Identify which cell holds the provided text, then report its (X, Y) central coordinate. 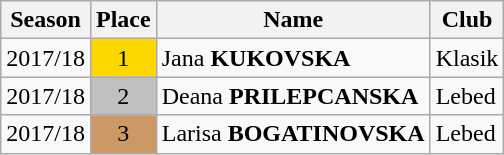
Larisa BOGATINOVSKA (293, 134)
3 (123, 134)
Name (293, 20)
Club (467, 20)
2 (123, 96)
1 (123, 58)
Place (123, 20)
Deana PRILEPCANSKA (293, 96)
Klasik (467, 58)
Jana KUKOVSKA (293, 58)
Season (46, 20)
